Return the [X, Y] coordinate for the center point of the cell that contains the specified text.  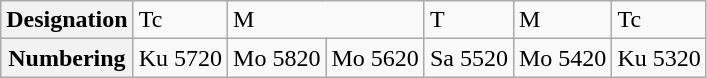
T [468, 20]
Designation [67, 20]
Sa 5520 [468, 58]
Numbering [67, 58]
Mo 5620 [375, 58]
Ku 5320 [659, 58]
Mo 5420 [562, 58]
Ku 5720 [180, 58]
Mo 5820 [277, 58]
